Locate the cell with the specified text and output its (x, y) center coordinate. 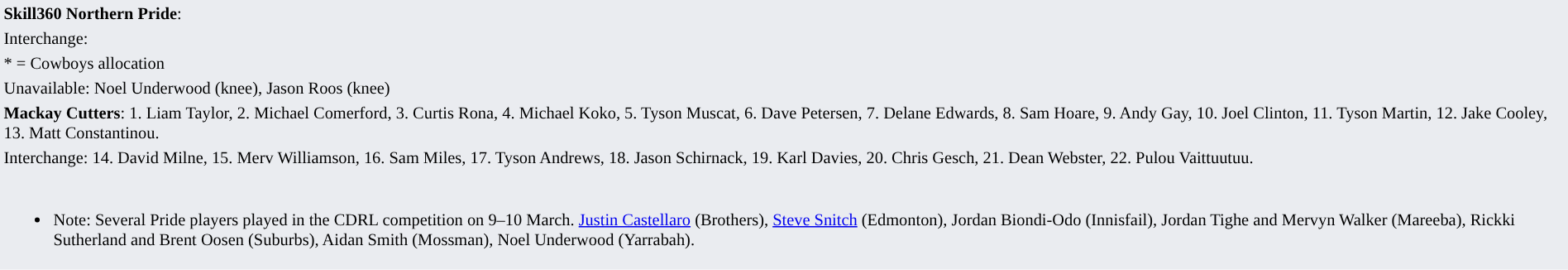
* = Cowboys allocation (784, 63)
Interchange: (784, 38)
Skill360 Northern Pride: (784, 13)
Unavailable: Noel Underwood (knee), Jason Roos (knee) (784, 88)
